Pinpoint the cell where the given text exists, returning its [X, Y] midpoint coordinate. 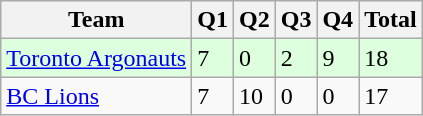
2 [296, 58]
Toronto Argonauts [96, 58]
17 [391, 96]
Q4 [338, 20]
18 [391, 58]
Q2 [254, 20]
Q1 [213, 20]
10 [254, 96]
Q3 [296, 20]
Total [391, 20]
BC Lions [96, 96]
Team [96, 20]
9 [338, 58]
